Return the [X, Y] coordinate for the center point of the cell that contains the specified text.  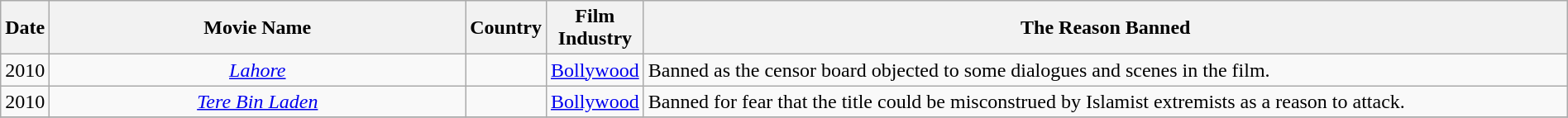
Movie Name [258, 28]
Banned for fear that the title could be misconstrued by Islamist extremists as a reason to attack. [1105, 101]
Banned as the censor board objected to some dialogues and scenes in the film. [1105, 70]
Film Industry [595, 28]
The Reason Banned [1105, 28]
Lahore [258, 70]
Country [506, 28]
Tere Bin Laden [258, 101]
Date [25, 28]
